Return the (X, Y) coordinate for the center point of the cell that contains the specified text.  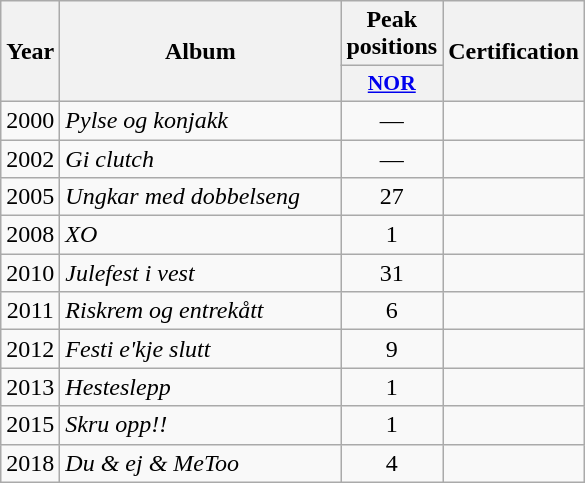
NOR (392, 84)
31 (392, 273)
Ungkar med dobbelseng (200, 197)
Festi e'kje slutt (200, 349)
Skru opp!! (200, 425)
4 (392, 463)
6 (392, 311)
27 (392, 197)
2012 (30, 349)
Du & ej & MeToo (200, 463)
2018 (30, 463)
XO (200, 235)
Peak positions (392, 34)
2010 (30, 273)
Year (30, 52)
Pylse og konjakk (200, 120)
Riskrem og entrekått (200, 311)
2008 (30, 235)
Certification (514, 52)
Gi clutch (200, 159)
2015 (30, 425)
Album (200, 52)
Julefest i vest (200, 273)
2011 (30, 311)
2013 (30, 387)
2002 (30, 159)
2000 (30, 120)
2005 (30, 197)
Hesteslepp (200, 387)
9 (392, 349)
